For the text-containing cell, return its midpoint in [X, Y] coordinate format. 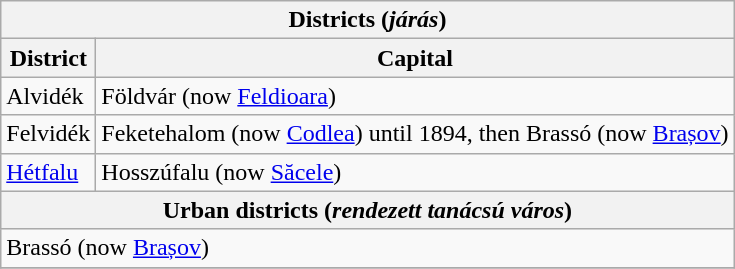
Brassó (now Brașov) [368, 248]
Felvidék [48, 134]
Districts (járás) [368, 20]
Hétfalu [48, 172]
Alvidék [48, 96]
Urban districts (rendezett tanácsú város) [368, 210]
Földvár (now Feldioara) [415, 96]
Hosszúfalu (now Săcele) [415, 172]
Feketehalom (now Codlea) until 1894, then Brassó (now Brașov) [415, 134]
Capital [415, 58]
District [48, 58]
